Locate the cell with the specified text and output its (X, Y) center coordinate. 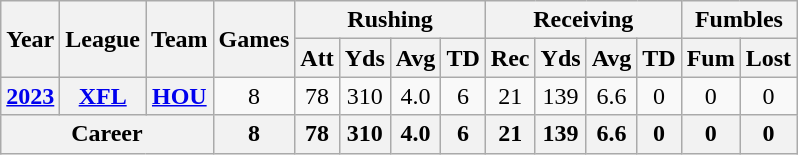
Rushing (390, 20)
Rec (510, 58)
Lost (768, 58)
Fum (710, 58)
Fumbles (738, 20)
Games (254, 39)
Att (317, 58)
Receiving (583, 20)
League (103, 39)
Year (30, 39)
2023 (30, 96)
HOU (180, 96)
XFL (103, 96)
Career (107, 134)
Team (180, 39)
